Locate the cell with the specified text and output its [x, y] center coordinate. 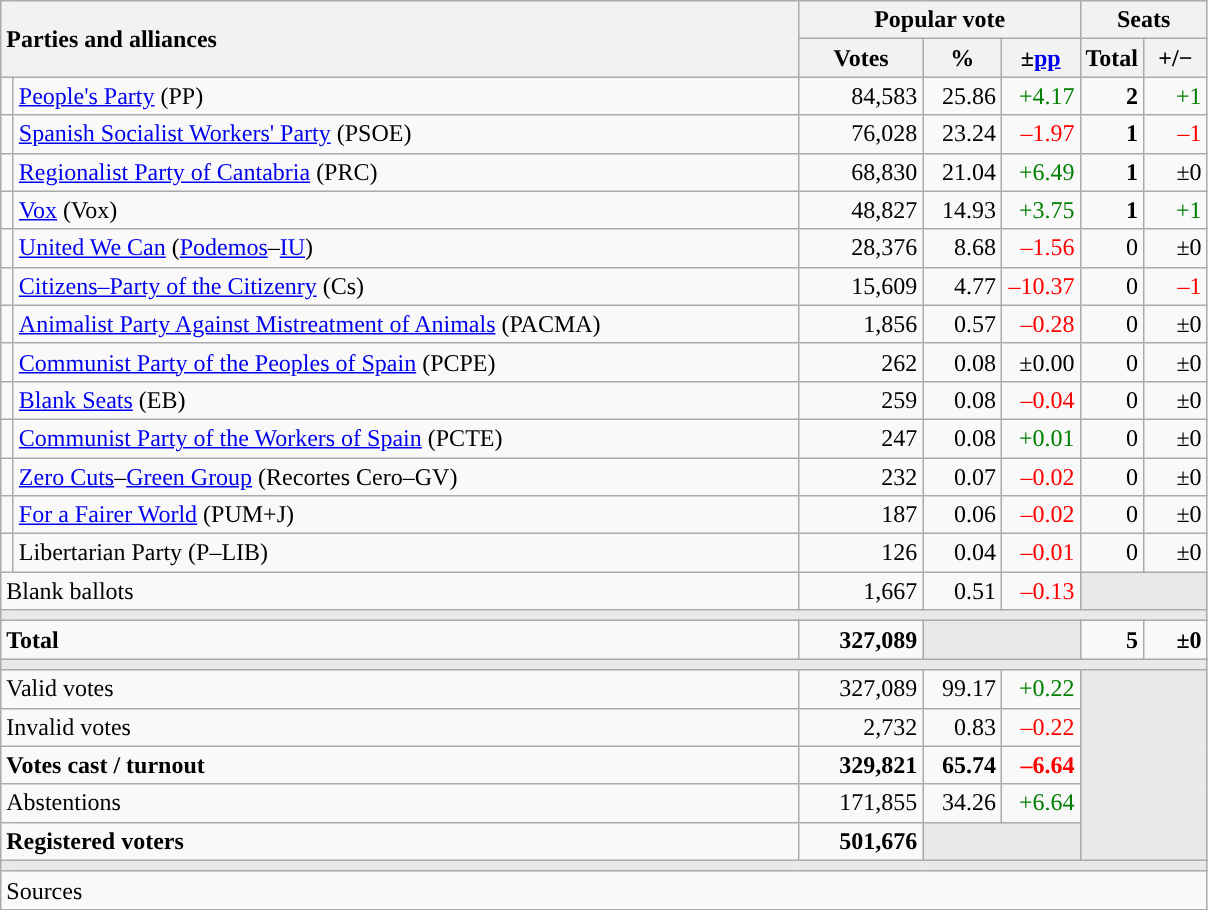
Communist Party of the Workers of Spain (PCTE) [406, 438]
±pp [1040, 58]
171,855 [861, 803]
14.93 [962, 210]
2 [1112, 96]
Libertarian Party (P–LIB) [406, 553]
–1.97 [1040, 134]
Regionalist Party of Cantabria (PRC) [406, 172]
0.51 [962, 591]
+0.01 [1040, 438]
25.86 [962, 96]
+/− [1176, 58]
Registered voters [400, 841]
–10.37 [1040, 286]
23.24 [962, 134]
5 [1112, 640]
Abstentions [400, 803]
+3.75 [1040, 210]
34.26 [962, 803]
Votes [861, 58]
15,609 [861, 286]
Popular vote [940, 20]
–0.22 [1040, 727]
Sources [604, 890]
Blank ballots [400, 591]
0.83 [962, 727]
28,376 [861, 248]
Vox (Vox) [406, 210]
0.04 [962, 553]
4.77 [962, 286]
8.68 [962, 248]
Animalist Party Against Mistreatment of Animals (PACMA) [406, 324]
+6.49 [1040, 172]
–1.56 [1040, 248]
262 [861, 362]
Communist Party of the Peoples of Spain (PCPE) [406, 362]
Citizens–Party of the Citizenry (Cs) [406, 286]
48,827 [861, 210]
84,583 [861, 96]
–0.01 [1040, 553]
–0.28 [1040, 324]
65.74 [962, 765]
68,830 [861, 172]
Zero Cuts–Green Group (Recortes Cero–GV) [406, 477]
21.04 [962, 172]
1,667 [861, 591]
–0.04 [1040, 400]
76,028 [861, 134]
±0.00 [1040, 362]
0.07 [962, 477]
% [962, 58]
Spanish Socialist Workers' Party (PSOE) [406, 134]
232 [861, 477]
2,732 [861, 727]
259 [861, 400]
+4.17 [1040, 96]
–0.13 [1040, 591]
247 [861, 438]
126 [861, 553]
0.57 [962, 324]
99.17 [962, 689]
Votes cast / turnout [400, 765]
Valid votes [400, 689]
Invalid votes [400, 727]
329,821 [861, 765]
Parties and alliances [400, 39]
People's Party (PP) [406, 96]
+0.22 [1040, 689]
For a Fairer World (PUM+J) [406, 515]
Blank Seats (EB) [406, 400]
0.06 [962, 515]
501,676 [861, 841]
+6.64 [1040, 803]
Seats [1144, 20]
–6.64 [1040, 765]
187 [861, 515]
United We Can (Podemos–IU) [406, 248]
1,856 [861, 324]
